Extract the (X, Y) coordinate from the center of the cell holding the provided text.  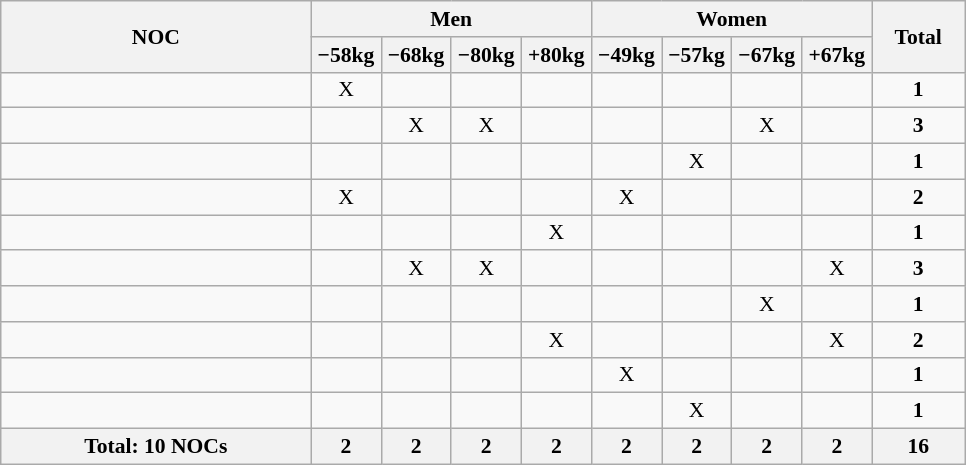
Men (451, 19)
−80kg (486, 55)
−67kg (767, 55)
−49kg (626, 55)
−68kg (416, 55)
NOC (156, 36)
Women (731, 19)
−58kg (346, 55)
+67kg (837, 55)
16 (918, 447)
−57kg (697, 55)
Total: 10 NOCs (156, 447)
Total (918, 36)
+80kg (556, 55)
